Determine the (x, y) coordinate at the center of the cell enclosing the given text.  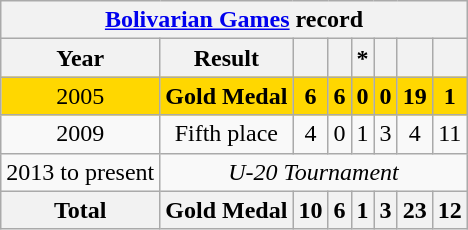
Year (80, 58)
23 (414, 210)
* (362, 58)
Total (80, 210)
12 (450, 210)
2009 (80, 134)
Bolivarian Games record (234, 20)
11 (450, 134)
Result (226, 58)
10 (310, 210)
U-20 Tournament (314, 172)
19 (414, 96)
2005 (80, 96)
2013 to present (80, 172)
Fifth place (226, 134)
